Identify which cell holds the provided text, then report its [X, Y] central coordinate. 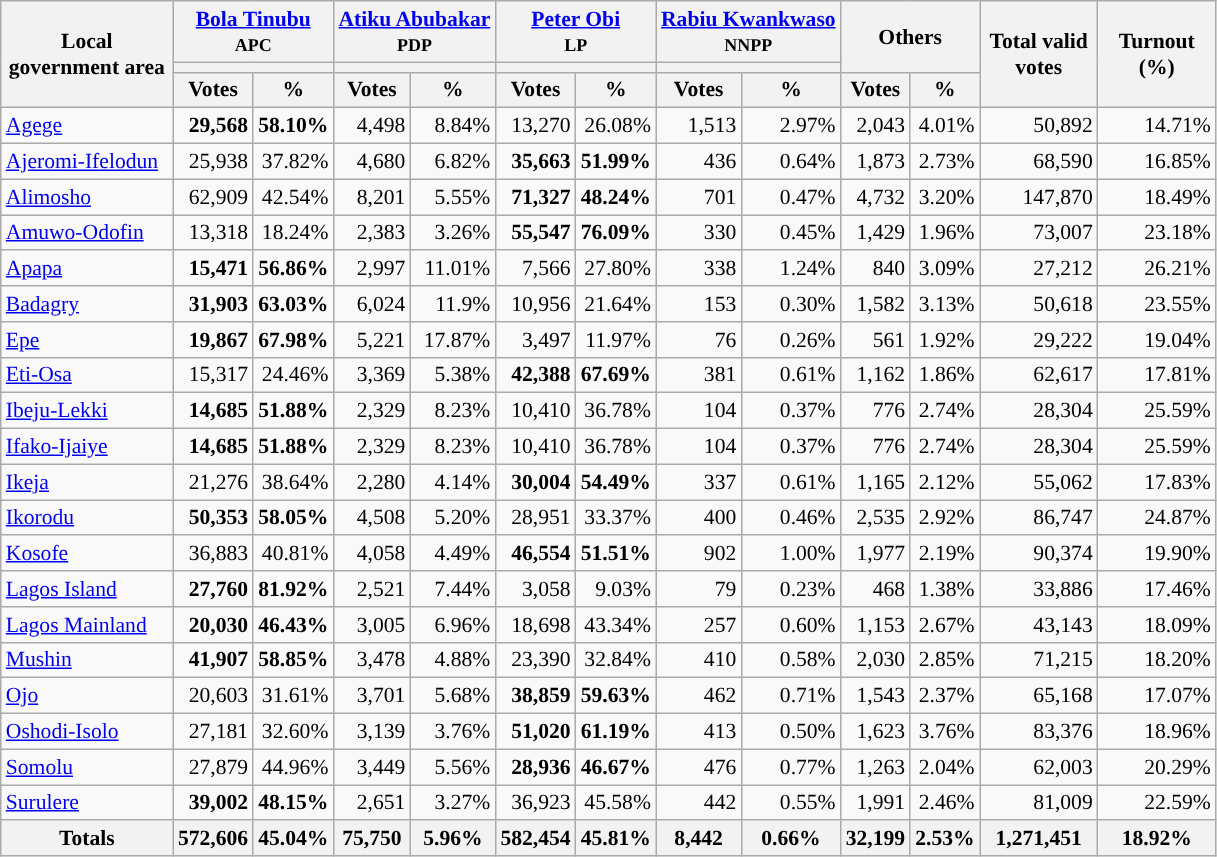
8.84% [452, 126]
Totals [87, 839]
61.19% [616, 732]
18.24% [293, 233]
Atiku AbubakarPDP [414, 32]
Epe [87, 340]
5.68% [452, 696]
Lagos Mainland [87, 625]
468 [876, 589]
436 [698, 162]
58.10% [293, 126]
2,651 [372, 803]
147,870 [1039, 197]
50,353 [213, 518]
2,535 [876, 518]
73,007 [1039, 233]
0.58% [790, 660]
42.54% [293, 197]
2,997 [372, 269]
17.07% [1157, 696]
5.96% [452, 839]
41,907 [213, 660]
1,429 [876, 233]
5.56% [452, 767]
21.64% [616, 304]
51,020 [535, 732]
Surulere [87, 803]
19.90% [1157, 554]
0.64% [790, 162]
62,617 [1039, 375]
14.71% [1157, 126]
1,162 [876, 375]
902 [698, 554]
3,005 [372, 625]
Total valid votes [1039, 54]
76.09% [616, 233]
2.37% [944, 696]
4,508 [372, 518]
1,153 [876, 625]
0.26% [790, 340]
3,701 [372, 696]
76 [698, 340]
3,058 [535, 589]
18.09% [1157, 625]
27,760 [213, 589]
1.86% [944, 375]
20.29% [1157, 767]
46,554 [535, 554]
15,317 [213, 375]
Ikorodu [87, 518]
31,903 [213, 304]
51.99% [616, 162]
2.12% [944, 482]
Rabiu KwankwasoNNPP [748, 32]
4.88% [452, 660]
Turnout (%) [1157, 54]
582,454 [535, 839]
5,221 [372, 340]
Eti-Osa [87, 375]
1,977 [876, 554]
17.83% [1157, 482]
0.30% [790, 304]
65,168 [1039, 696]
58.85% [293, 660]
71,215 [1039, 660]
1.24% [790, 269]
0.23% [790, 589]
1,623 [876, 732]
18.96% [1157, 732]
476 [698, 767]
55,547 [535, 233]
2,043 [876, 126]
Ibeju-Lekki [87, 411]
33.37% [616, 518]
2.97% [790, 126]
Agege [87, 126]
0.55% [790, 803]
8,201 [372, 197]
26.21% [1157, 269]
50,618 [1039, 304]
0.45% [790, 233]
1.92% [944, 340]
4,498 [372, 126]
42,388 [535, 375]
3,139 [372, 732]
19,867 [213, 340]
Kosofe [87, 554]
27,212 [1039, 269]
13,270 [535, 126]
24.46% [293, 375]
10,956 [535, 304]
75,750 [372, 839]
22.59% [1157, 803]
Oshodi-Isolo [87, 732]
2,521 [372, 589]
32.84% [616, 660]
2.53% [944, 839]
4.14% [452, 482]
3.27% [452, 803]
59.63% [616, 696]
1,513 [698, 126]
Lagos Island [87, 589]
29,568 [213, 126]
4,680 [372, 162]
45.04% [293, 839]
3,497 [535, 340]
1,165 [876, 482]
Bola TinubuAPC [254, 32]
9.03% [616, 589]
0.50% [790, 732]
48.15% [293, 803]
18.49% [1157, 197]
330 [698, 233]
Peter ObiLP [576, 32]
68,590 [1039, 162]
2.67% [944, 625]
25,938 [213, 162]
18.92% [1157, 839]
1.00% [790, 554]
Amuwo-Odofin [87, 233]
58.05% [293, 518]
27.80% [616, 269]
56.86% [293, 269]
51.51% [616, 554]
0.47% [790, 197]
3.20% [944, 197]
38.64% [293, 482]
63.03% [293, 304]
2.73% [944, 162]
0.46% [790, 518]
81,009 [1039, 803]
701 [698, 197]
67.69% [616, 375]
2,383 [372, 233]
62,003 [1039, 767]
29,222 [1039, 340]
23.55% [1157, 304]
50,892 [1039, 126]
33,886 [1039, 589]
381 [698, 375]
Somolu [87, 767]
17.87% [452, 340]
46.67% [616, 767]
38,859 [535, 696]
86,747 [1039, 518]
1,582 [876, 304]
413 [698, 732]
462 [698, 696]
4.49% [452, 554]
840 [876, 269]
2.85% [944, 660]
4,058 [372, 554]
43.34% [616, 625]
Others [910, 36]
3.09% [944, 269]
39,002 [213, 803]
7,566 [535, 269]
27,181 [213, 732]
43,143 [1039, 625]
257 [698, 625]
Ojo [87, 696]
32.60% [293, 732]
0.66% [790, 839]
17.81% [1157, 375]
27,879 [213, 767]
Apapa [87, 269]
11.9% [452, 304]
1,873 [876, 162]
30,004 [535, 482]
36,923 [535, 803]
5.55% [452, 197]
0.77% [790, 767]
7.44% [452, 589]
23.18% [1157, 233]
1,991 [876, 803]
67.98% [293, 340]
Ifako-Ijaiye [87, 447]
21,276 [213, 482]
24.87% [1157, 518]
35,663 [535, 162]
2.46% [944, 803]
36,883 [213, 554]
18.20% [1157, 660]
8,442 [698, 839]
48.24% [616, 197]
79 [698, 589]
3,449 [372, 767]
Ikeja [87, 482]
6,024 [372, 304]
15,471 [213, 269]
4,732 [876, 197]
28,951 [535, 518]
55,062 [1039, 482]
19.04% [1157, 340]
Local government area [87, 54]
3.13% [944, 304]
572,606 [213, 839]
3.26% [452, 233]
5.20% [452, 518]
2,030 [876, 660]
2.04% [944, 767]
2.19% [944, 554]
Ajeromi-Ifelodun [87, 162]
26.08% [616, 126]
20,030 [213, 625]
6.96% [452, 625]
17.46% [1157, 589]
400 [698, 518]
16.85% [1157, 162]
40.81% [293, 554]
0.71% [790, 696]
90,374 [1039, 554]
62,909 [213, 197]
Badagry [87, 304]
2,280 [372, 482]
32,199 [876, 839]
71,327 [535, 197]
1.38% [944, 589]
337 [698, 482]
13,318 [213, 233]
442 [698, 803]
45.81% [616, 839]
0.60% [790, 625]
1,271,451 [1039, 839]
561 [876, 340]
410 [698, 660]
45.58% [616, 803]
1,543 [876, 696]
Alimosho [87, 197]
3,369 [372, 375]
6.82% [452, 162]
153 [698, 304]
5.38% [452, 375]
46.43% [293, 625]
31.61% [293, 696]
1.96% [944, 233]
23,390 [535, 660]
3,478 [372, 660]
11.97% [616, 340]
1,263 [876, 767]
2.92% [944, 518]
37.82% [293, 162]
83,376 [1039, 732]
338 [698, 269]
44.96% [293, 767]
4.01% [944, 126]
28,936 [535, 767]
18,698 [535, 625]
Mushin [87, 660]
81.92% [293, 589]
11.01% [452, 269]
20,603 [213, 696]
54.49% [616, 482]
